Locate the cell with the specified text and output its (x, y) center coordinate. 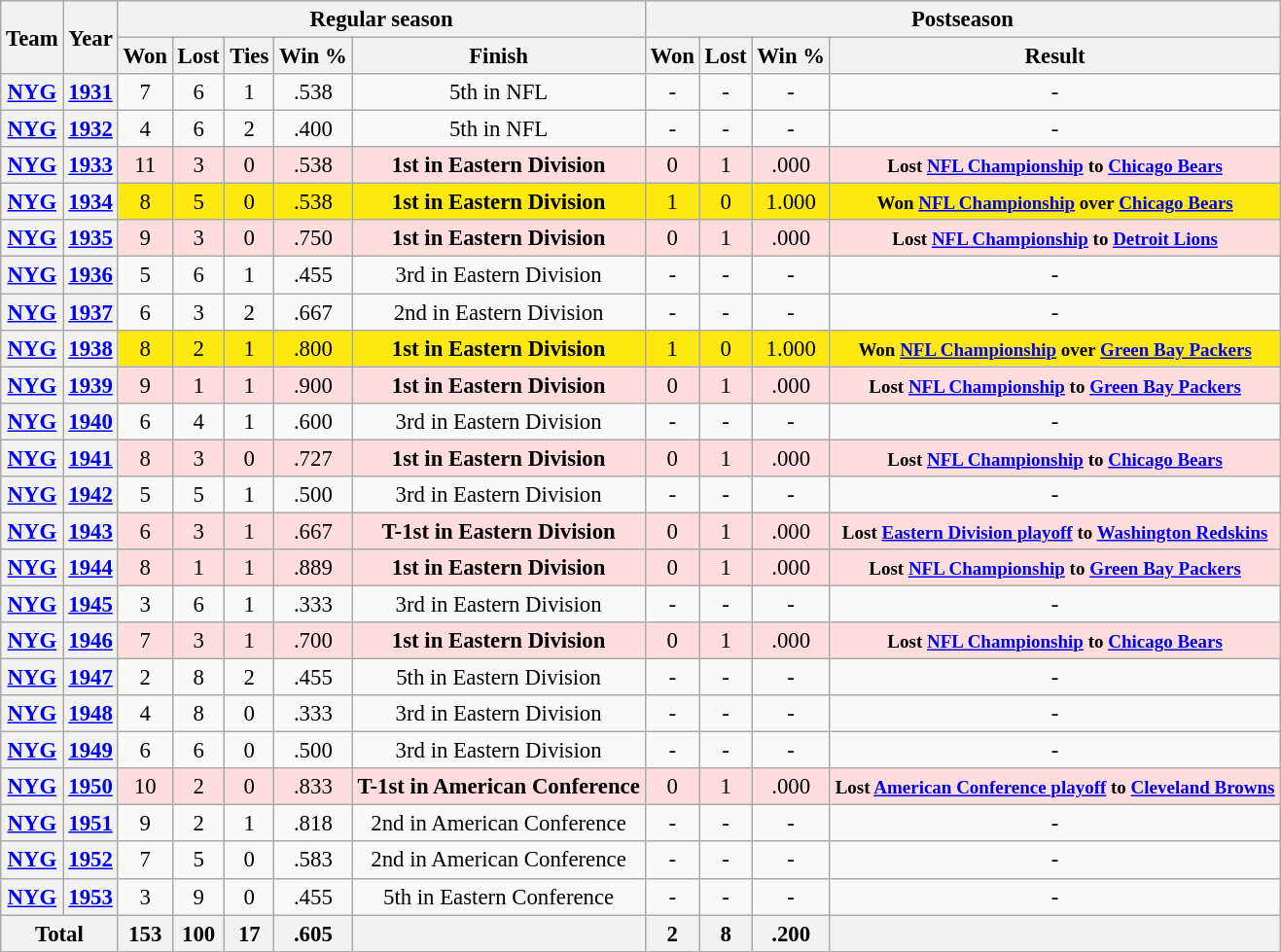
Total (59, 934)
.605 (313, 934)
.833 (313, 787)
.583 (313, 861)
1943 (90, 531)
17 (249, 934)
1941 (90, 458)
Team (32, 37)
Year (90, 37)
1944 (90, 568)
Lost NFL Championship to Detroit Lions (1054, 238)
.727 (313, 458)
1953 (90, 897)
Finish (498, 56)
1935 (90, 238)
10 (145, 787)
1938 (90, 348)
.400 (313, 129)
Won NFL Championship over Chicago Bears (1054, 202)
.889 (313, 568)
.818 (313, 824)
5th in Eastern Conference (498, 897)
.750 (313, 238)
1933 (90, 165)
2nd in Eastern Division (498, 312)
11 (145, 165)
.800 (313, 348)
T-1st in Eastern Division (498, 531)
1940 (90, 421)
.900 (313, 385)
1946 (90, 641)
100 (198, 934)
.700 (313, 641)
1952 (90, 861)
Lost American Conference playoff to Cleveland Browns (1054, 787)
Lost Eastern Division playoff to Washington Redskins (1054, 531)
1949 (90, 751)
T-1st in American Conference (498, 787)
1939 (90, 385)
Won NFL Championship over Green Bay Packers (1054, 348)
1937 (90, 312)
Postseason (963, 19)
1932 (90, 129)
1931 (90, 92)
1950 (90, 787)
Ties (249, 56)
1936 (90, 275)
Result (1054, 56)
1951 (90, 824)
Regular season (381, 19)
.600 (313, 421)
1948 (90, 714)
1942 (90, 495)
5th in Eastern Division (498, 678)
1934 (90, 202)
1945 (90, 604)
1947 (90, 678)
153 (145, 934)
.200 (791, 934)
